Return (X, Y) of the center of cell containing provided text 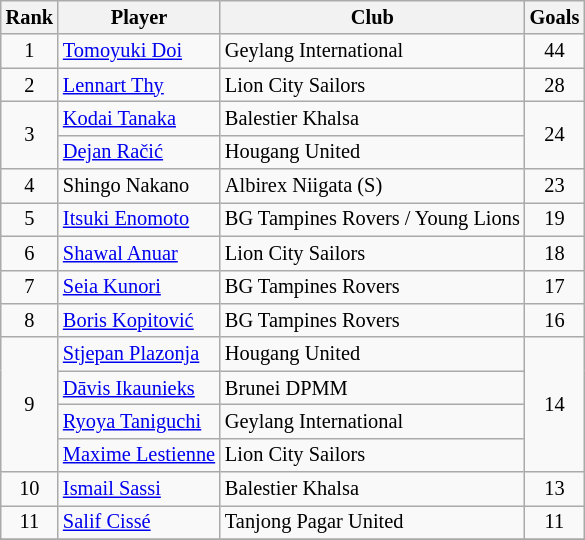
Dejan Račić (139, 152)
6 (30, 253)
13 (555, 489)
16 (555, 320)
Shingo Nakano (139, 186)
Seia Kunori (139, 287)
Tanjong Pagar United (372, 522)
Salif Cissé (139, 522)
Albirex Niigata (S) (372, 186)
Rank (30, 17)
Dāvis Ikaunieks (139, 388)
18 (555, 253)
3 (30, 134)
28 (555, 85)
Itsuki Enomoto (139, 219)
Shawal Anuar (139, 253)
Boris Kopitović (139, 320)
17 (555, 287)
Goals (555, 17)
5 (30, 219)
Ryoya Taniguchi (139, 421)
23 (555, 186)
8 (30, 320)
24 (555, 134)
BG Tampines Rovers / Young Lions (372, 219)
Lennart Thy (139, 85)
Player (139, 17)
2 (30, 85)
Ismail Sassi (139, 489)
19 (555, 219)
Maxime Lestienne (139, 455)
Club (372, 17)
Tomoyuki Doi (139, 51)
14 (555, 404)
Stjepan Plazonja (139, 354)
9 (30, 404)
44 (555, 51)
4 (30, 186)
1 (30, 51)
Kodai Tanaka (139, 118)
10 (30, 489)
Brunei DPMM (372, 388)
7 (30, 287)
